Pinpoint the cell where the given text exists, returning its (x, y) midpoint coordinate. 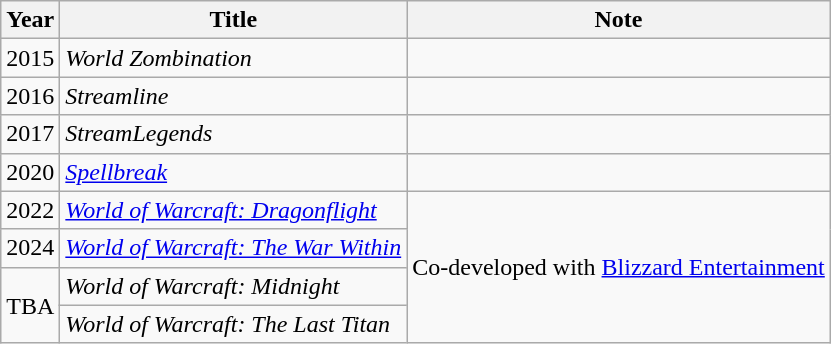
StreamLegends (234, 134)
2016 (30, 96)
Co-developed with Blizzard Entertainment (619, 267)
Title (234, 20)
2020 (30, 172)
2024 (30, 248)
Year (30, 20)
2022 (30, 210)
World of Warcraft: Midnight (234, 286)
World of Warcraft: The Last Titan (234, 324)
2015 (30, 58)
World Zombination (234, 58)
Note (619, 20)
TBA (30, 305)
Streamline (234, 96)
Spellbreak (234, 172)
World of Warcraft: Dragonflight (234, 210)
2017 (30, 134)
World of Warcraft: The War Within (234, 248)
